From the cell containing the given text, extract its center point as [x, y] coordinate. 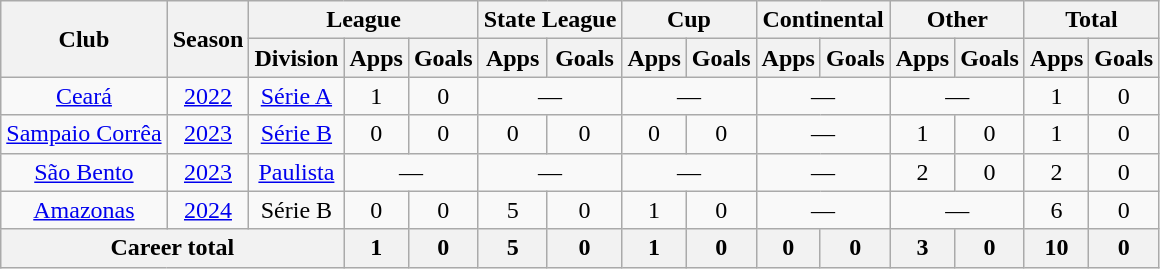
Ceará [84, 96]
São Bento [84, 172]
Série A [296, 96]
10 [1056, 248]
State League [550, 20]
Club [84, 39]
Continental [823, 20]
Total [1091, 20]
Sampaio Corrêa [84, 134]
Career total [172, 248]
Season [208, 39]
6 [1056, 210]
3 [922, 248]
Cup [689, 20]
Division [296, 58]
2024 [208, 210]
2022 [208, 96]
League [364, 20]
Amazonas [84, 210]
Paulista [296, 172]
Other [957, 20]
